Provide the (x, y) coordinate of the cell's center where the given text is located.  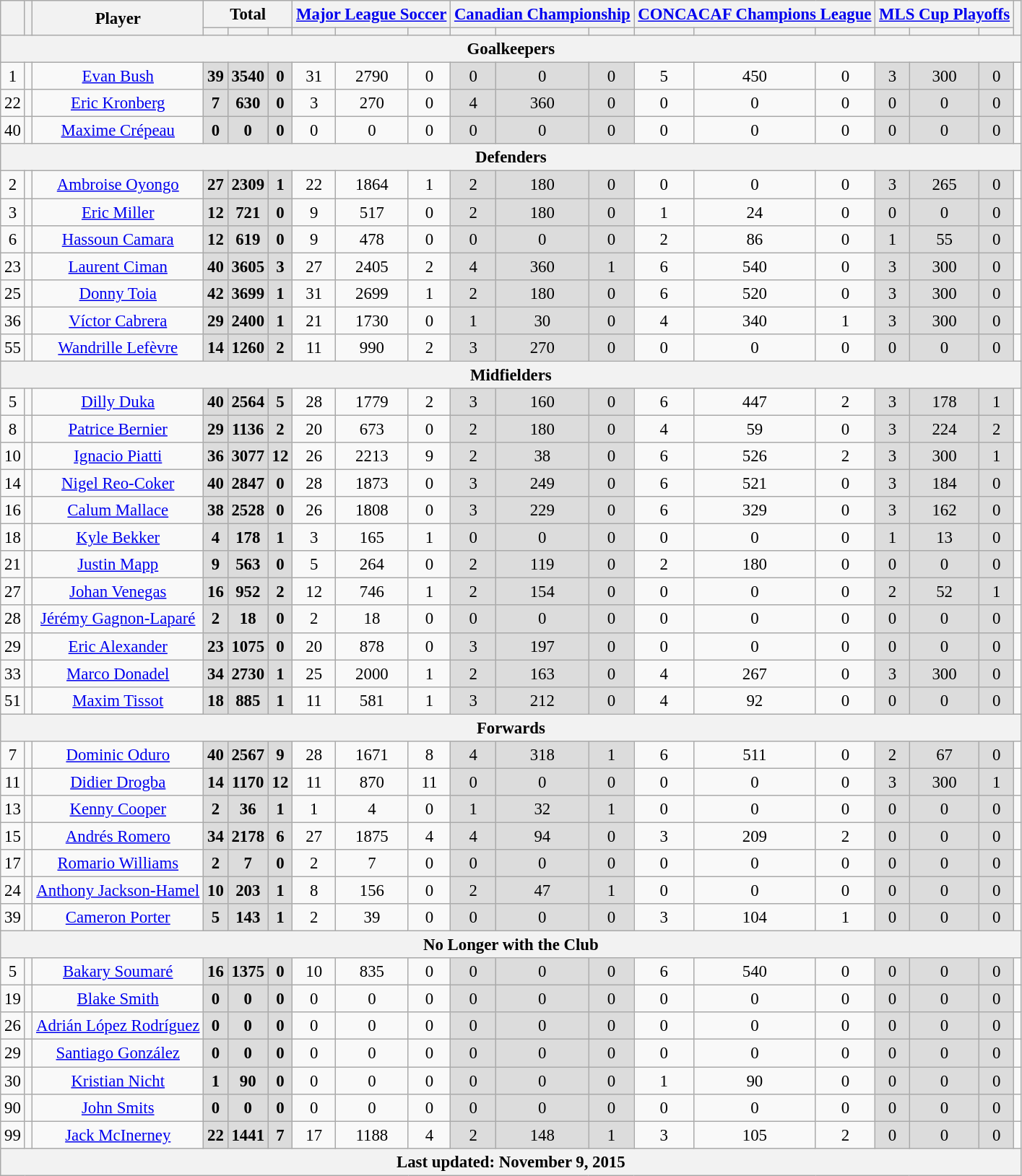
33 (13, 674)
Canadian Championship (542, 14)
Jérémy Gagnon-Laparé (118, 619)
203 (248, 891)
673 (373, 429)
526 (755, 456)
Víctor Cabrera (118, 321)
Forwards (511, 728)
265 (945, 185)
3605 (248, 266)
878 (373, 646)
1075 (248, 646)
870 (373, 782)
Romario Williams (118, 863)
835 (373, 972)
2790 (373, 77)
156 (373, 891)
MLS Cup Playoffs (945, 14)
1779 (373, 402)
1873 (373, 484)
Anthony Jackson-Hamel (118, 891)
1188 (373, 1135)
Adrián López Rodríguez (118, 1026)
1671 (373, 755)
32 (542, 809)
318 (542, 755)
511 (755, 755)
Patrice Bernier (118, 429)
John Smits (118, 1107)
Maxim Tissot (118, 700)
563 (248, 565)
Bakary Soumaré (118, 972)
1875 (373, 836)
Defenders (511, 158)
209 (755, 836)
2213 (373, 456)
Total (248, 14)
Eric Miller (118, 212)
340 (755, 321)
619 (248, 239)
746 (373, 592)
104 (755, 918)
47 (542, 891)
2000 (373, 674)
Cameron Porter (118, 918)
Player (118, 18)
Laurent Ciman (118, 266)
952 (248, 592)
Didier Drogba (118, 782)
Justin Mapp (118, 565)
581 (373, 700)
3077 (248, 456)
885 (248, 700)
Eric Alexander (118, 646)
105 (755, 1135)
521 (755, 484)
1170 (248, 782)
Dilly Duka (118, 402)
2730 (248, 674)
Eric Kronberg (118, 103)
15 (13, 836)
165 (373, 538)
Johan Venegas (118, 592)
630 (248, 103)
Santiago González (118, 1053)
Evan Bush (118, 77)
52 (945, 592)
59 (755, 429)
450 (755, 77)
1808 (373, 510)
1730 (373, 321)
329 (755, 510)
212 (542, 700)
3540 (248, 77)
42 (215, 293)
Wandrille Lefèvre (118, 348)
163 (542, 674)
478 (373, 239)
67 (945, 755)
160 (542, 402)
Maxime Crépeau (118, 131)
CONCACAF Champions League (755, 14)
197 (542, 646)
Dominic Oduro (118, 755)
447 (755, 402)
224 (945, 429)
Andrés Romero (118, 836)
Ignacio Piatti (118, 456)
Kristian Nicht (118, 1081)
2528 (248, 510)
2178 (248, 836)
162 (945, 510)
520 (755, 293)
1260 (248, 348)
1136 (248, 429)
99 (13, 1135)
1375 (248, 972)
2699 (373, 293)
51 (13, 700)
94 (542, 836)
Blake Smith (118, 999)
Marco Donadel (118, 674)
249 (542, 484)
Ambroise Oyongo (118, 185)
Kyle Bekker (118, 538)
Jack McInerney (118, 1135)
148 (542, 1135)
Last updated: November 9, 2015 (511, 1162)
Major League Soccer (371, 14)
19 (13, 999)
154 (542, 592)
2309 (248, 185)
990 (373, 348)
No Longer with the Club (511, 945)
2567 (248, 755)
721 (248, 212)
Nigel Reo-Coker (118, 484)
Hassoun Camara (118, 239)
2405 (373, 266)
264 (373, 565)
Midfielders (511, 375)
2400 (248, 321)
143 (248, 918)
2564 (248, 402)
229 (542, 510)
92 (755, 700)
119 (542, 565)
517 (373, 212)
3699 (248, 293)
Donny Toia (118, 293)
2847 (248, 484)
86 (755, 239)
184 (945, 484)
Goalkeepers (511, 49)
1864 (373, 185)
1441 (248, 1135)
267 (755, 674)
Kenny Cooper (118, 809)
Calum Mallace (118, 510)
